Capture the cell that displays the provided text and extract its [x, y] central coordinate. 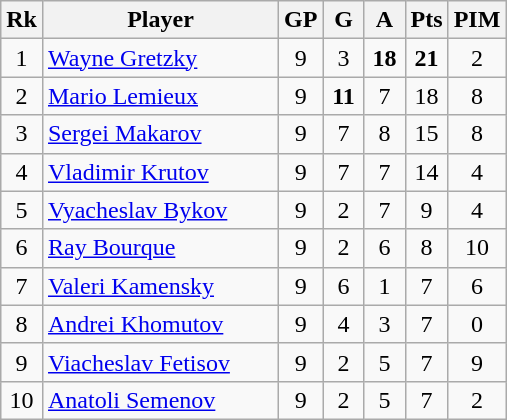
G [344, 20]
Ray Bourque [160, 248]
Player [160, 20]
Viacheslav Fetisov [160, 362]
21 [426, 58]
Sergei Makarov [160, 134]
Anatoli Semenov [160, 400]
Andrei Khomutov [160, 324]
0 [477, 324]
Rk [22, 20]
A [384, 20]
Wayne Gretzky [160, 58]
15 [426, 134]
GP [301, 20]
PIM [477, 20]
14 [426, 172]
11 [344, 96]
Vladimir Krutov [160, 172]
Pts [426, 20]
Valeri Kamensky [160, 286]
Mario Lemieux [160, 96]
Vyacheslav Bykov [160, 210]
